Locate the cell with the specified text and output its (X, Y) center coordinate. 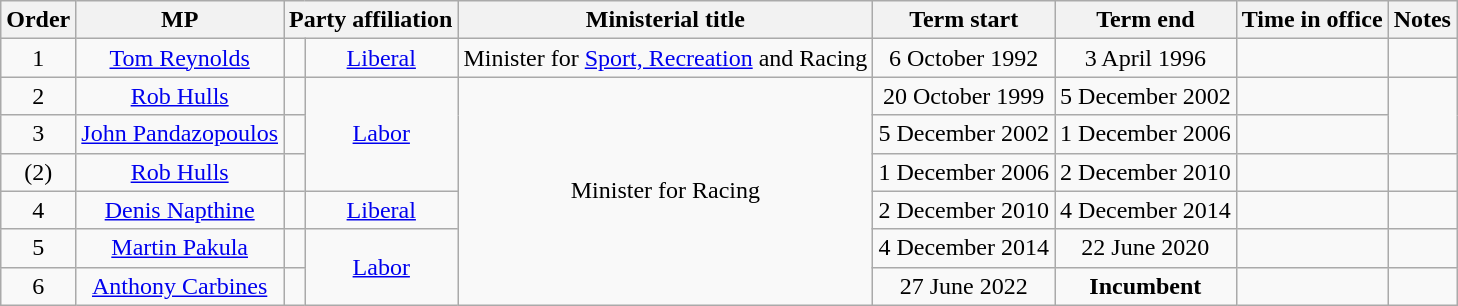
Tom Reynolds (180, 58)
27 June 2022 (964, 286)
Minister for Sport, Recreation and Racing (666, 58)
Denis Napthine (180, 210)
2 (38, 96)
Term start (964, 20)
Notes (1422, 20)
Term end (1146, 20)
1 (38, 58)
Party affiliation (371, 20)
5 (38, 248)
3 (38, 134)
Anthony Carbines (180, 286)
6 (38, 286)
4 (38, 210)
Incumbent (1146, 286)
Ministerial title (666, 20)
Order (38, 20)
(2) (38, 172)
Time in office (1312, 20)
20 October 1999 (964, 96)
John Pandazopoulos (180, 134)
22 June 2020 (1146, 248)
6 October 1992 (964, 58)
Minister for Racing (666, 191)
Martin Pakula (180, 248)
3 April 1996 (1146, 58)
MP (180, 20)
